Output the (x, y) coordinate of the center of the cell containing the given text.  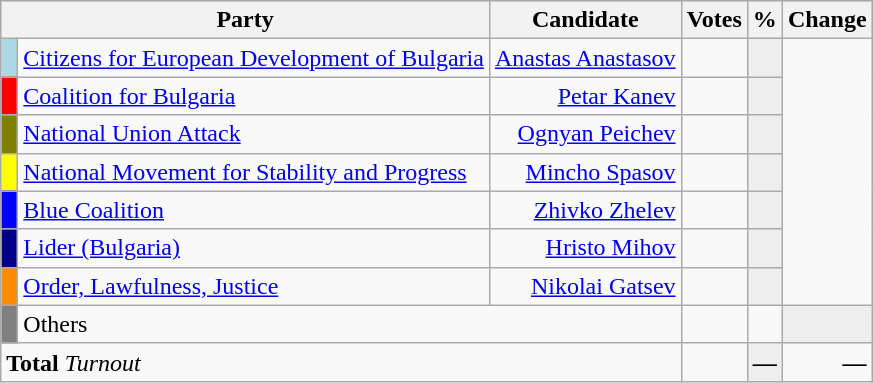
Petar Kanev (585, 96)
Mincho Spasov (585, 172)
Party (246, 20)
Anastas Anastasov (585, 58)
Nikolai Gatsev (585, 286)
Order, Lawfulness, Justice (254, 286)
Citizens for European Development of Bulgaria (254, 58)
% (764, 20)
Lider (Bulgaria) (254, 248)
Votes (714, 20)
Blue Coalition (254, 210)
National Movement for Stability and Progress (254, 172)
Coalition for Bulgaria (254, 96)
Candidate (585, 20)
Hristo Mihov (585, 248)
Change (827, 20)
Total Turnout (341, 362)
National Union Attack (254, 134)
Ognyan Peichev (585, 134)
Others (350, 324)
Zhivko Zhelev (585, 210)
